Provide the [X, Y] coordinate of the cell's center where the given text is located.  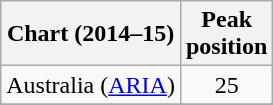
Australia (ARIA) [91, 85]
Chart (2014–15) [91, 34]
25 [226, 85]
Peakposition [226, 34]
